Find where the given text appears and provide that cell's center as (X, Y) coordinate. 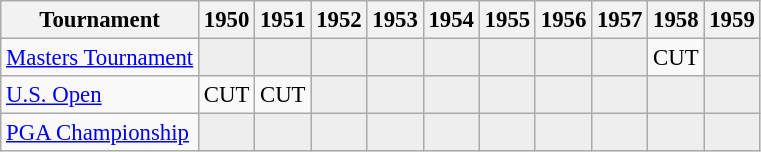
1950 (227, 20)
1959 (732, 20)
1958 (676, 20)
PGA Championship (100, 133)
Tournament (100, 20)
U.S. Open (100, 95)
1952 (339, 20)
1954 (451, 20)
1957 (620, 20)
1956 (563, 20)
1951 (283, 20)
1955 (507, 20)
1953 (395, 20)
Masters Tournament (100, 58)
